Output the [x, y] coordinate of the center of the cell containing the given text.  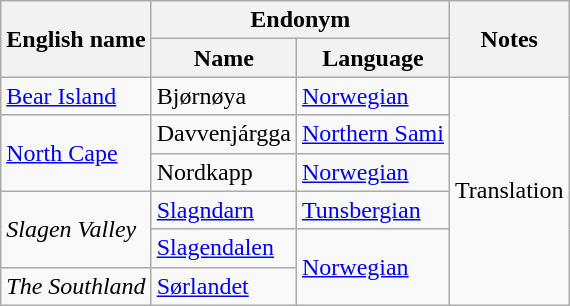
Bjørnøya [224, 96]
Slagendalen [224, 248]
Slagen Valley [76, 229]
Translation [509, 191]
Northern Sami [372, 134]
Davvenjárgga [224, 134]
Slagndarn [224, 210]
North Cape [76, 153]
Bear Island [76, 96]
Tunsbergian [372, 210]
The Southland [76, 286]
Name [224, 58]
Nordkapp [224, 172]
Notes [509, 39]
Sørlandet [224, 286]
English name [76, 39]
Language [372, 58]
Endonym [300, 20]
